Determine the (x, y) coordinate at the center of the cell enclosing the given text.  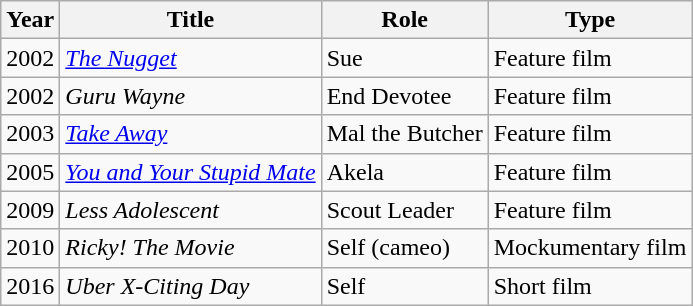
2010 (30, 248)
End Devotee (404, 96)
Year (30, 20)
Take Away (190, 134)
Mal the Butcher (404, 134)
You and Your Stupid Mate (190, 172)
2009 (30, 210)
Uber X-Citing Day (190, 286)
Short film (590, 286)
Self (cameo) (404, 248)
2016 (30, 286)
Guru Wayne (190, 96)
Self (404, 286)
The Nugget (190, 58)
Type (590, 20)
Scout Leader (404, 210)
Ricky! The Movie (190, 248)
2003 (30, 134)
Sue (404, 58)
Less Adolescent (190, 210)
Mockumentary film (590, 248)
Title (190, 20)
Akela (404, 172)
2005 (30, 172)
Role (404, 20)
